Determine the [x, y] coordinate at the center of the cell enclosing the given text.  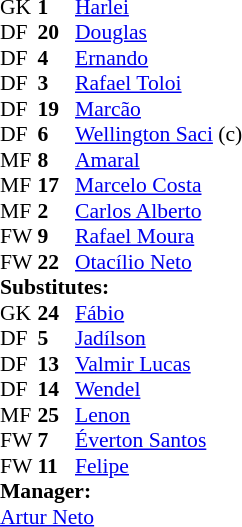
20 [57, 33]
6 [57, 135]
Lenon [158, 415]
24 [57, 313]
Otacílio Neto [158, 262]
Felipe [158, 466]
22 [57, 262]
Jadílson [158, 339]
Marcão [158, 109]
Éverton Santos [158, 441]
14 [57, 389]
Marcelo Costa [158, 185]
17 [57, 185]
Fábio [158, 313]
19 [57, 109]
Ernando [158, 58]
Manager: [121, 491]
Wellington Saci (c) [158, 135]
Douglas [158, 33]
11 [57, 466]
7 [57, 441]
GK [19, 313]
4 [57, 58]
Carlos Alberto [158, 211]
2 [57, 211]
Amaral [158, 160]
9 [57, 237]
Rafael Toloi [158, 83]
3 [57, 83]
Rafael Moura [158, 237]
Valmir Lucas [158, 364]
13 [57, 364]
8 [57, 160]
Substitutes: [121, 287]
Wendel [158, 389]
5 [57, 339]
25 [57, 415]
